Capture the cell that displays the provided text and extract its [X, Y] central coordinate. 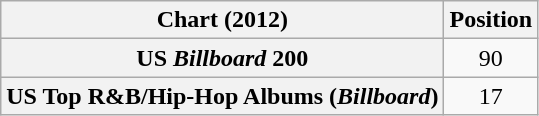
Chart (2012) [222, 20]
90 [491, 58]
US Billboard 200 [222, 58]
US Top R&B/Hip-Hop Albums (Billboard) [222, 96]
Position [491, 20]
17 [491, 96]
